Return [X, Y] of the center of cell containing provided text 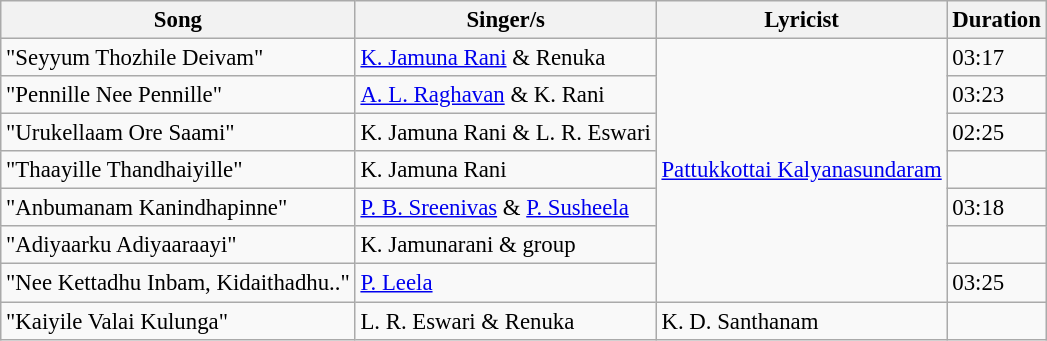
Singer/s [506, 20]
K. Jamuna Rani & L. R. Eswari [506, 133]
P. B. Sreenivas & P. Susheela [506, 208]
"Seyyum Thozhile Deivam" [178, 58]
"Thaayille Thandhaiyille" [178, 170]
A. L. Raghavan & K. Rani [506, 95]
K. Jamuna Rani [506, 170]
K. Jamuna Rani & Renuka [506, 58]
K. D. Santhanam [802, 321]
Lyricist [802, 20]
03:17 [996, 58]
"Pennille Nee Pennille" [178, 95]
"Nee Kettadhu Inbam, Kidaithadhu.." [178, 283]
L. R. Eswari & Renuka [506, 321]
"Adiyaarku Adiyaaraayi" [178, 245]
Song [178, 20]
"Anbumanam Kanindhapinne" [178, 208]
K. Jamunarani & group [506, 245]
"Kaiyile Valai Kulunga" [178, 321]
02:25 [996, 133]
P. Leela [506, 283]
Pattukkottai Kalyanasundaram [802, 170]
"Urukellaam Ore Saami" [178, 133]
03:25 [996, 283]
Duration [996, 20]
03:18 [996, 208]
03:23 [996, 95]
